Pinpoint the cell where the given text exists, returning its (X, Y) midpoint coordinate. 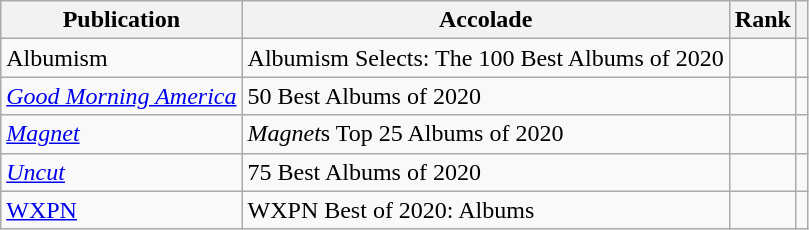
Publication (122, 20)
Good Morning America (122, 96)
Accolade (486, 20)
Albumism (122, 58)
75 Best Albums of 2020 (486, 172)
WXPN Best of 2020: Albums (486, 210)
Uncut (122, 172)
Magnets Top 25 Albums of 2020 (486, 134)
Magnet (122, 134)
Albumism Selects: The 100 Best Albums of 2020 (486, 58)
Rank (762, 20)
50 Best Albums of 2020 (486, 96)
WXPN (122, 210)
